Locate the cell with the specified text and output its (x, y) center coordinate. 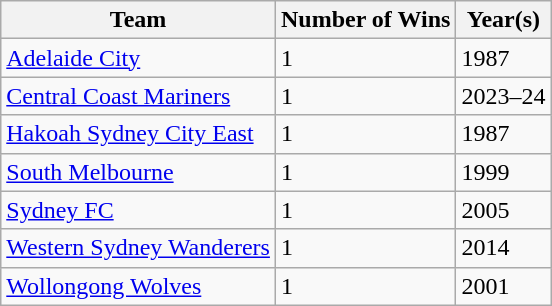
Adelaide City (138, 58)
Western Sydney Wanderers (138, 248)
Wollongong Wolves (138, 286)
2001 (504, 286)
South Melbourne (138, 172)
1999 (504, 172)
Hakoah Sydney City East (138, 134)
Number of Wins (365, 20)
Central Coast Mariners (138, 96)
Year(s) (504, 20)
2023–24 (504, 96)
Team (138, 20)
2014 (504, 248)
Sydney FC (138, 210)
2005 (504, 210)
